Find where the given text appears and provide that cell's center as (x, y) coordinate. 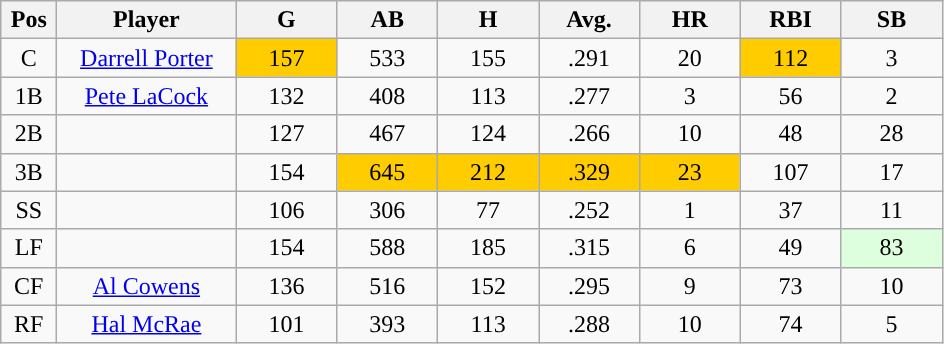
Darrell Porter (146, 58)
157 (286, 58)
.295 (590, 286)
23 (690, 172)
.329 (590, 172)
RF (29, 324)
393 (388, 324)
.315 (590, 248)
588 (388, 248)
2 (892, 96)
LF (29, 248)
155 (488, 58)
73 (790, 286)
124 (488, 134)
212 (488, 172)
11 (892, 210)
83 (892, 248)
49 (790, 248)
H (488, 20)
1B (29, 96)
107 (790, 172)
Avg. (590, 20)
.277 (590, 96)
.252 (590, 210)
.288 (590, 324)
185 (488, 248)
Player (146, 20)
77 (488, 210)
.291 (590, 58)
HR (690, 20)
56 (790, 96)
RBI (790, 20)
132 (286, 96)
106 (286, 210)
3B (29, 172)
306 (388, 210)
112 (790, 58)
Hal McRae (146, 324)
C (29, 58)
48 (790, 134)
1 (690, 210)
101 (286, 324)
Al Cowens (146, 286)
Pete LaCock (146, 96)
74 (790, 324)
5 (892, 324)
Pos (29, 20)
AB (388, 20)
.266 (590, 134)
17 (892, 172)
G (286, 20)
6 (690, 248)
SS (29, 210)
20 (690, 58)
467 (388, 134)
CF (29, 286)
533 (388, 58)
SB (892, 20)
28 (892, 134)
645 (388, 172)
408 (388, 96)
2B (29, 134)
152 (488, 286)
516 (388, 286)
37 (790, 210)
127 (286, 134)
9 (690, 286)
136 (286, 286)
